Detect which cell encompasses the target text, then output its [x, y] center coordinate. 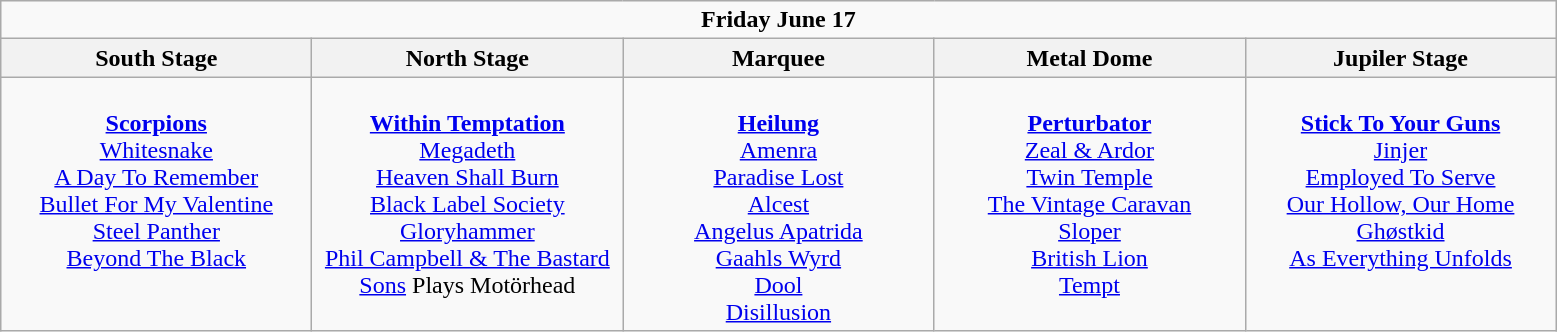
Scorpions Whitesnake A Day To Remember Bullet For My Valentine Steel Panther Beyond The Black [156, 204]
Heilung Amenra Paradise Lost Alcest Angelus Apatrida Gaahls Wyrd Dool Disillusion [778, 204]
South Stage [156, 58]
Within Temptation Megadeth Heaven Shall Burn Black Label Society Gloryhammer Phil Campbell & The Bastard Sons Plays Motörhead [468, 204]
Friday June 17 [778, 20]
Marquee [778, 58]
Stick To Your Guns Jinjer Employed To Serve Our Hollow, Our Home Ghøstkid As Everything Unfolds [1400, 204]
North Stage [468, 58]
Metal Dome [1090, 58]
Perturbator Zeal & Ardor Twin Temple The Vintage Caravan Sloper British Lion Tempt [1090, 204]
Jupiler Stage [1400, 58]
